Capture the cell that displays the provided text and extract its [X, Y] central coordinate. 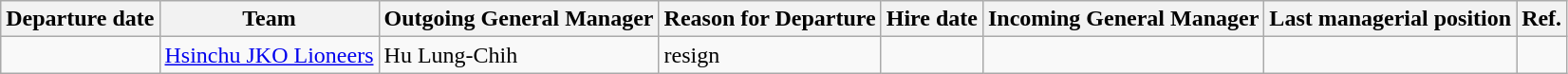
resign [770, 55]
Departure date [80, 19]
Last managerial position [1391, 19]
Ref. [1541, 19]
Hu Lung-Chih [518, 55]
Reason for Departure [770, 19]
Hsinchu JKO Lioneers [270, 55]
Team [270, 19]
Incoming General Manager [1123, 19]
Outgoing General Manager [518, 19]
Hire date [932, 19]
